Locate the cell with the specified text and output its [X, Y] center coordinate. 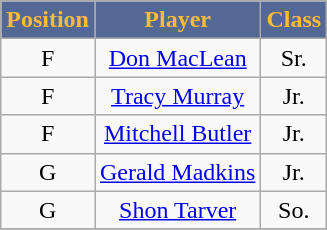
Class [294, 20]
Sr. [294, 58]
Tracy Murray [177, 96]
Position [48, 20]
Player [177, 20]
Don MacLean [177, 58]
Mitchell Butler [177, 134]
So. [294, 210]
Shon Tarver [177, 210]
Gerald Madkins [177, 172]
